Return [X, Y] of the center of cell containing provided text 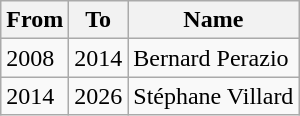
2008 [35, 58]
Name [214, 20]
2026 [98, 96]
Stéphane Villard [214, 96]
From [35, 20]
Bernard Perazio [214, 58]
To [98, 20]
